Output the (X, Y) coordinate of the center of the cell containing the given text.  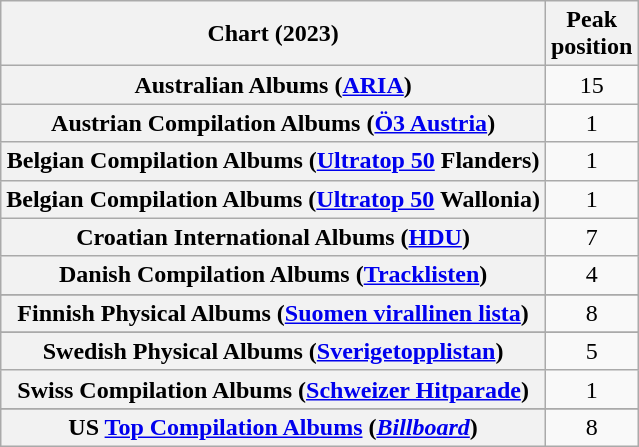
Peakposition (591, 34)
Austrian Compilation Albums (Ö3 Austria) (274, 123)
Chart (2023) (274, 34)
Australian Albums (ARIA) (274, 85)
Croatian International Albums (HDU) (274, 237)
15 (591, 85)
4 (591, 275)
5 (591, 351)
US Top Compilation Albums (Billboard) (274, 427)
Belgian Compilation Albums (Ultratop 50 Wallonia) (274, 199)
Belgian Compilation Albums (Ultratop 50 Flanders) (274, 161)
Swedish Physical Albums (Sverigetopplistan) (274, 351)
Finnish Physical Albums (Suomen virallinen lista) (274, 313)
Swiss Compilation Albums (Schweizer Hitparade) (274, 389)
7 (591, 237)
Danish Compilation Albums (Tracklisten) (274, 275)
